From the cell containing the given text, extract its center point as (x, y) coordinate. 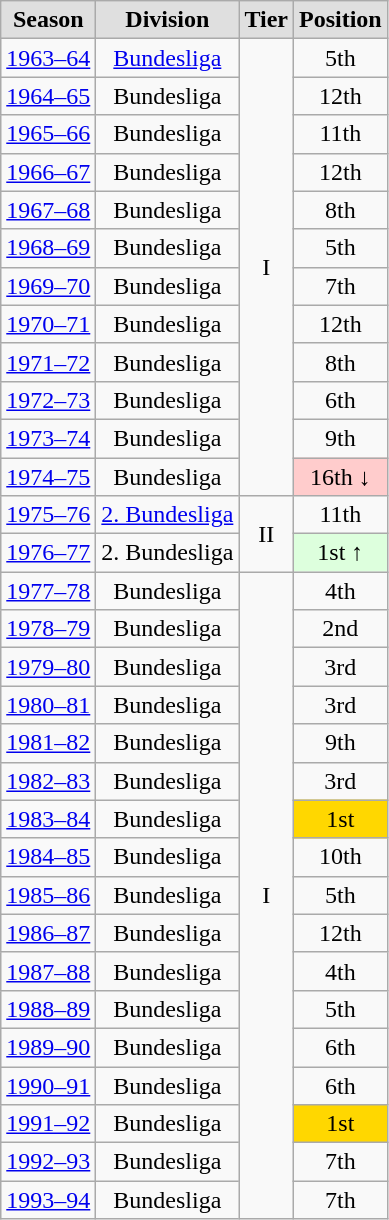
1986–87 (48, 933)
1982–83 (48, 781)
1973–74 (48, 438)
1984–85 (48, 857)
II (266, 534)
1980–81 (48, 705)
Position (340, 20)
1987–88 (48, 971)
1974–75 (48, 477)
1983–84 (48, 819)
1968–69 (48, 248)
1965–66 (48, 134)
1989–90 (48, 1047)
1992–93 (48, 1162)
1993–94 (48, 1200)
1971–72 (48, 362)
1963–64 (48, 58)
1979–80 (48, 667)
1991–92 (48, 1124)
1969–70 (48, 286)
Season (48, 20)
2nd (340, 629)
1977–78 (48, 591)
1988–89 (48, 1009)
1990–91 (48, 1085)
1972–73 (48, 400)
1964–65 (48, 96)
16th ↓ (340, 477)
Tier (266, 20)
1978–79 (48, 629)
1975–76 (48, 515)
1st ↑ (340, 553)
1981–82 (48, 743)
1967–68 (48, 210)
10th (340, 857)
1985–86 (48, 895)
1970–71 (48, 324)
1966–67 (48, 172)
1976–77 (48, 553)
Division (168, 20)
